Provide the (X, Y) coordinate of the cell's center where the given text is located.  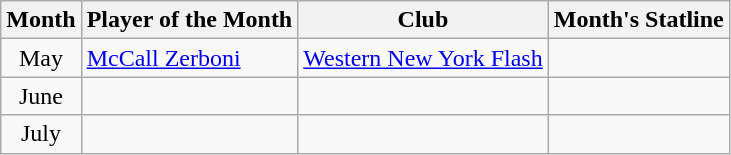
Month's Statline (638, 20)
July (41, 134)
May (41, 58)
Club (423, 20)
June (41, 96)
Month (41, 20)
Player of the Month (190, 20)
Western New York Flash (423, 58)
McCall Zerboni (190, 58)
